Determine the (x, y) coordinate at the center of the cell enclosing the given text.  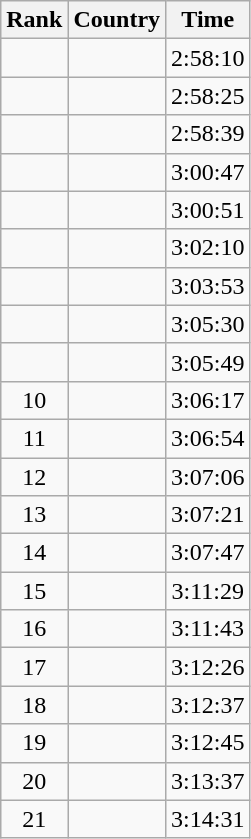
3:00:47 (208, 172)
3:07:21 (208, 515)
12 (34, 477)
19 (34, 743)
3:07:06 (208, 477)
16 (34, 629)
21 (34, 819)
15 (34, 591)
3:12:37 (208, 705)
Rank (34, 20)
3:07:47 (208, 553)
3:06:17 (208, 400)
2:58:25 (208, 96)
3:03:53 (208, 286)
11 (34, 438)
3:00:51 (208, 210)
Country (117, 20)
3:11:43 (208, 629)
3:12:26 (208, 667)
14 (34, 553)
3:12:45 (208, 743)
20 (34, 781)
13 (34, 515)
17 (34, 667)
3:11:29 (208, 591)
3:06:54 (208, 438)
3:02:10 (208, 248)
3:13:37 (208, 781)
3:05:30 (208, 324)
2:58:39 (208, 134)
18 (34, 705)
Time (208, 20)
10 (34, 400)
2:58:10 (208, 58)
3:05:49 (208, 362)
3:14:31 (208, 819)
